Scan for the cell matching the given text and deliver its (x, y) coordinate at center. 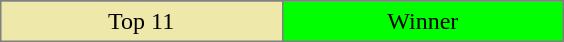
Top 11 (141, 21)
Winner (423, 21)
